Return (x, y) of the center of cell containing provided text 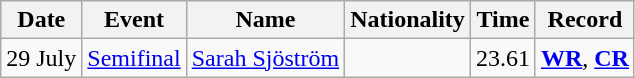
Name (265, 20)
Sarah Sjöström (265, 58)
Record (584, 20)
Semifinal (134, 58)
Event (134, 20)
29 July (42, 58)
Date (42, 20)
Time (502, 20)
23.61 (502, 58)
Nationality (408, 20)
WR, CR (584, 58)
